Capture the cell that displays the provided text and extract its [x, y] central coordinate. 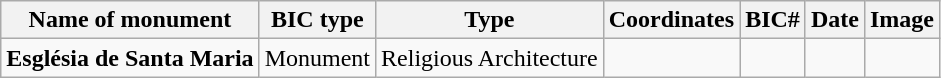
Type [490, 20]
Monument [317, 58]
BIC# [773, 20]
Date [834, 20]
Religious Architecture [490, 58]
Coordinates [671, 20]
Església de Santa Maria [130, 58]
Name of monument [130, 20]
Image [902, 20]
BIC type [317, 20]
